Search for the cell housing the specified text and yield its (X, Y) center coordinate. 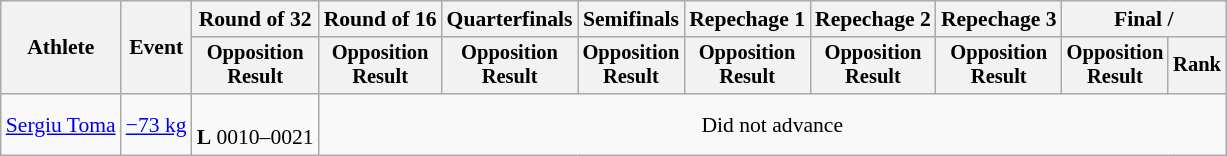
Athlete (61, 48)
Rank (1197, 66)
Did not advance (772, 124)
Repechage 3 (999, 19)
Final / (1144, 19)
Quarterfinals (510, 19)
Repechage 1 (747, 19)
Sergiu Toma (61, 124)
Semifinals (632, 19)
Event (156, 48)
L 0010–0021 (256, 124)
−73 kg (156, 124)
Repechage 2 (873, 19)
Round of 32 (256, 19)
Round of 16 (380, 19)
